Detect which cell encompasses the target text, then output its [x, y] center coordinate. 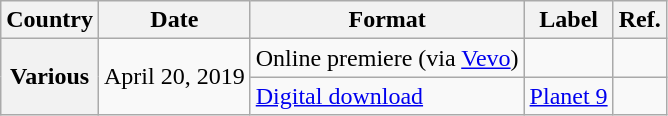
Ref. [640, 20]
Planet 9 [568, 96]
April 20, 2019 [174, 77]
Country [50, 20]
Date [174, 20]
Label [568, 20]
Digital download [387, 96]
Online premiere (via Vevo) [387, 58]
Format [387, 20]
Various [50, 77]
